Identify which cell holds the provided text, then report its [x, y] central coordinate. 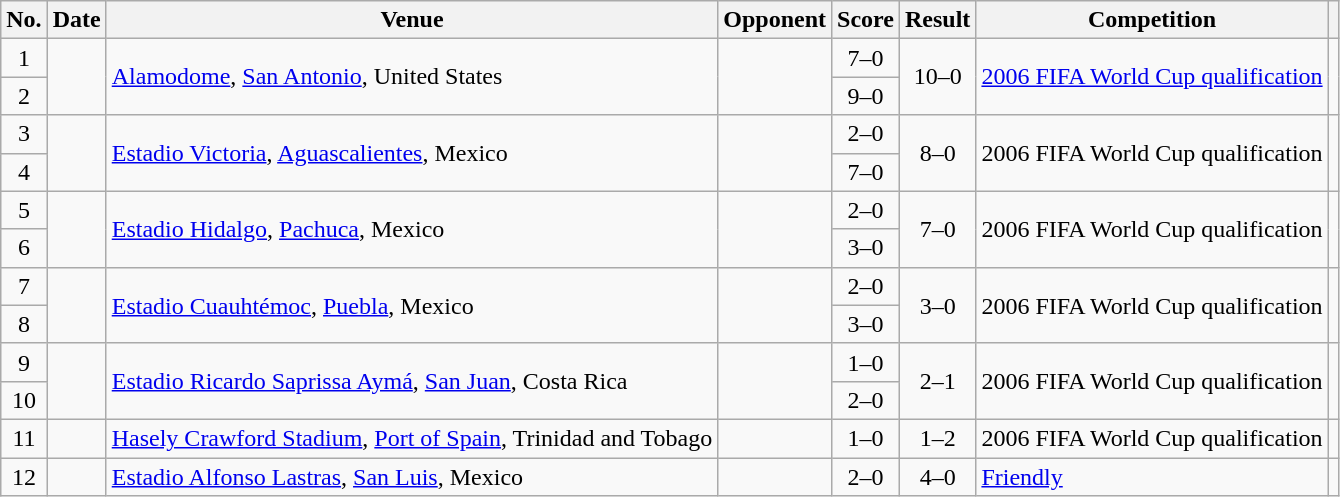
1–2 [937, 438]
Estadio Victoria, Aguascalientes, Mexico [412, 153]
Hasely Crawford Stadium, Port of Spain, Trinidad and Tobago [412, 438]
Estadio Ricardo Saprissa Aymá, San Juan, Costa Rica [412, 381]
Alamodome, San Antonio, United States [412, 77]
Score [866, 20]
7 [24, 286]
1 [24, 58]
Estadio Alfonso Lastras, San Luis, Mexico [412, 477]
3 [24, 134]
Estadio Hidalgo, Pachuca, Mexico [412, 229]
8 [24, 324]
2 [24, 96]
Competition [1152, 20]
8–0 [937, 153]
2–1 [937, 381]
5 [24, 210]
9 [24, 362]
10 [24, 400]
Opponent [775, 20]
6 [24, 248]
9–0 [866, 96]
Date [76, 20]
11 [24, 438]
4 [24, 172]
Estadio Cuauhtémoc, Puebla, Mexico [412, 305]
4–0 [937, 477]
Venue [412, 20]
10–0 [937, 77]
No. [24, 20]
Friendly [1152, 477]
12 [24, 477]
Result [937, 20]
